Determine the [x, y] coordinate at the center of the cell enclosing the given text.  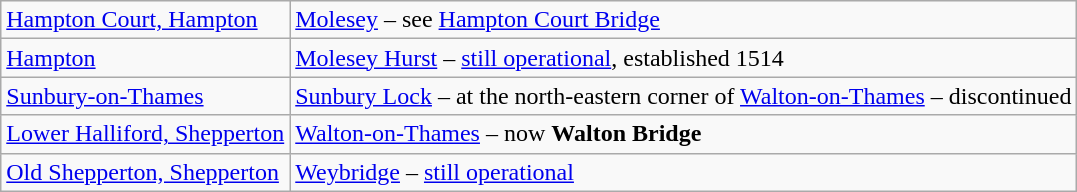
Old Shepperton, Shepperton [146, 172]
Walton-on-Thames – now Walton Bridge [684, 134]
Weybridge – still operational [684, 172]
Lower Halliford, Shepperton [146, 134]
Molesey – see Hampton Court Bridge [684, 20]
Molesey Hurst – still operational, established 1514 [684, 58]
Sunbury-on-Thames [146, 96]
Hampton [146, 58]
Sunbury Lock – at the north-eastern corner of Walton-on-Thames – discontinued [684, 96]
Hampton Court, Hampton [146, 20]
